Find where the given text appears and provide that cell's center as [x, y] coordinate. 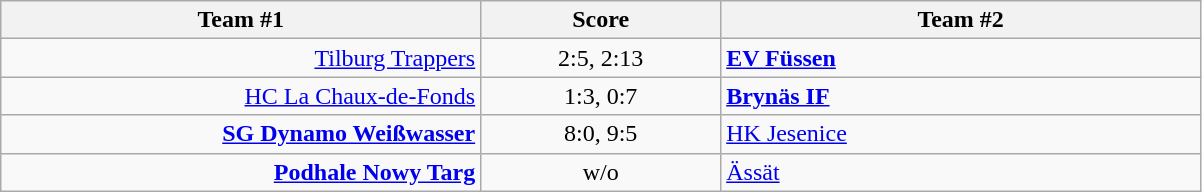
2:5, 2:13 [601, 58]
w/o [601, 172]
EV Füssen [961, 58]
Tilburg Trappers [241, 58]
Brynäs IF [961, 96]
HK Jesenice [961, 134]
Team #2 [961, 20]
SG Dynamo Weißwasser [241, 134]
Ässät [961, 172]
1:3, 0:7 [601, 96]
Podhale Nowy Targ [241, 172]
Score [601, 20]
Team #1 [241, 20]
8:0, 9:5 [601, 134]
HC La Chaux-de-Fonds [241, 96]
